Locate the cell with the specified text and output its (x, y) center coordinate. 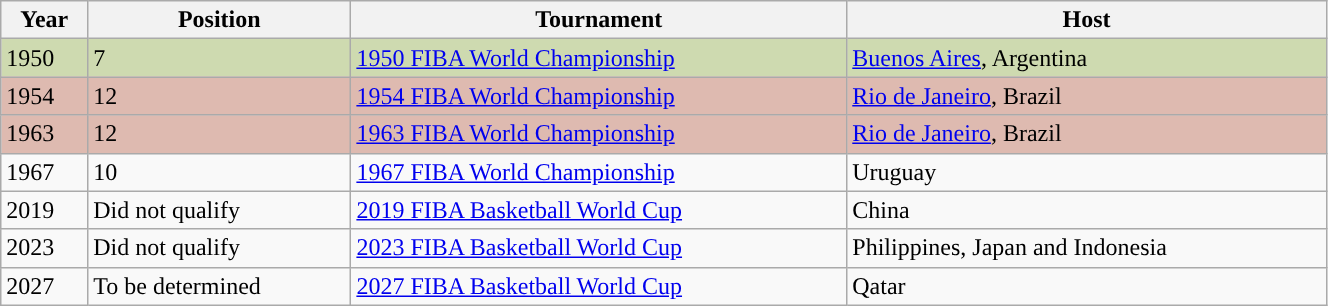
1954 (44, 96)
1963 (44, 134)
Qatar (1087, 286)
2027 (44, 286)
1954 FIBA World Championship (599, 96)
7 (220, 58)
1963 FIBA World Championship (599, 134)
Tournament (599, 20)
1967 (44, 172)
Philippines, Japan and Indonesia (1087, 248)
Year (44, 20)
1967 FIBA World Championship (599, 172)
1950 (44, 58)
2019 FIBA Basketball World Cup (599, 210)
1950 FIBA World Championship (599, 58)
2023 (44, 248)
Buenos Aires, Argentina (1087, 58)
2023 FIBA Basketball World Cup (599, 248)
10 (220, 172)
2027 FIBA Basketball World Cup (599, 286)
Uruguay (1087, 172)
Host (1087, 20)
Position (220, 20)
China (1087, 210)
2019 (44, 210)
To be determined (220, 286)
